Extract the (x, y) coordinate from the center of the cell holding the provided text.  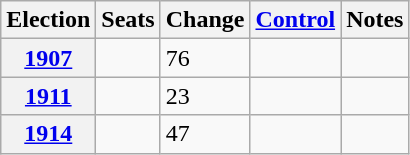
1914 (48, 134)
76 (205, 58)
Seats (128, 20)
Election (48, 20)
23 (205, 96)
Control (296, 20)
1907 (48, 58)
Notes (375, 20)
Change (205, 20)
1911 (48, 96)
47 (205, 134)
